Capture the cell that displays the provided text and extract its [x, y] central coordinate. 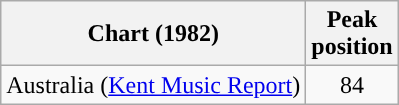
84 [352, 85]
Peakposition [352, 34]
Australia (Kent Music Report) [154, 85]
Chart (1982) [154, 34]
